Locate the cell with the specified text and output its (x, y) center coordinate. 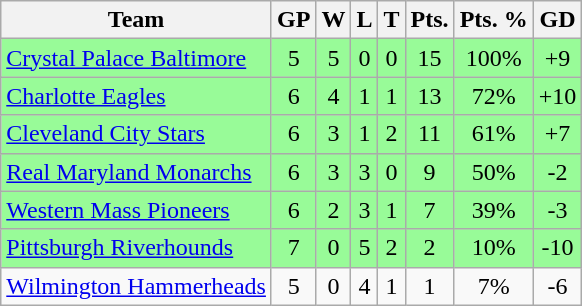
Pts. (430, 20)
-2 (558, 172)
61% (494, 134)
+9 (558, 58)
Pts. % (494, 20)
100% (494, 58)
Cleveland City Stars (136, 134)
7% (494, 286)
Western Mass Pioneers (136, 210)
Crystal Palace Baltimore (136, 58)
15 (430, 58)
-10 (558, 248)
-3 (558, 210)
GD (558, 20)
+10 (558, 96)
Charlotte Eagles (136, 96)
72% (494, 96)
Wilmington Hammerheads (136, 286)
Real Maryland Monarchs (136, 172)
50% (494, 172)
13 (430, 96)
L (364, 20)
10% (494, 248)
Pittsburgh Riverhounds (136, 248)
+7 (558, 134)
W (334, 20)
9 (430, 172)
T (392, 20)
GP (293, 20)
39% (494, 210)
-6 (558, 286)
Team (136, 20)
11 (430, 134)
